Provide the (X, Y) coordinate of the cell's center where the given text is located.  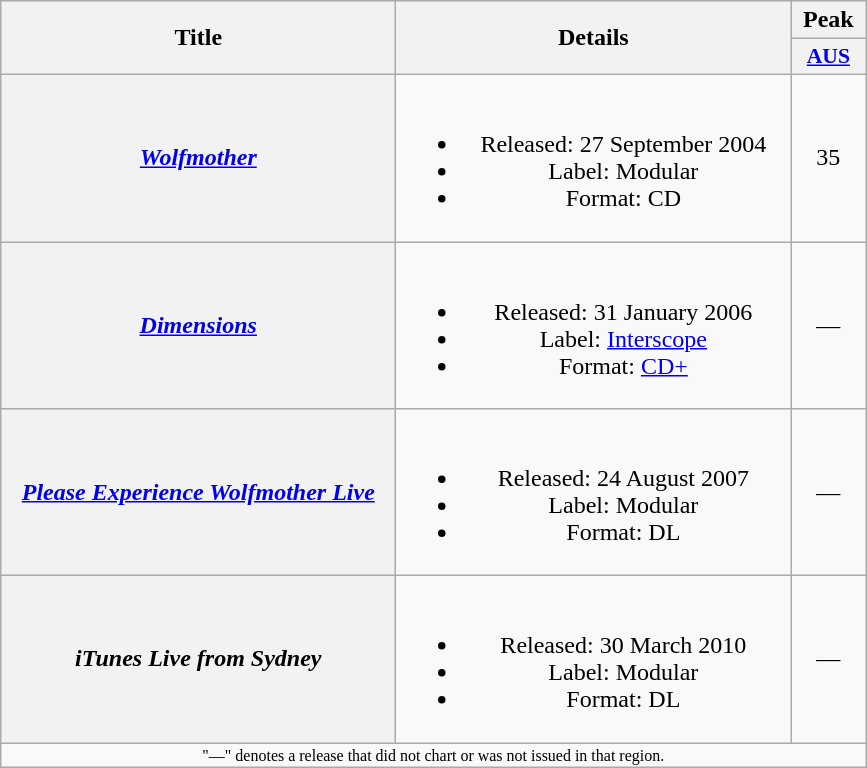
35 (828, 158)
Dimensions (198, 326)
Released: 27 September 2004Label: ModularFormat: CD (594, 158)
Wolfmother (198, 158)
Please Experience Wolfmother Live (198, 492)
Details (594, 38)
Peak (828, 20)
Released: 31 January 2006Label: InterscopeFormat: CD+ (594, 326)
Released: 24 August 2007Label: ModularFormat: DL (594, 492)
Released: 30 March 2010Label: ModularFormat: DL (594, 660)
AUS (828, 57)
iTunes Live from Sydney (198, 660)
Title (198, 38)
"—" denotes a release that did not chart or was not issued in that region. (434, 755)
